Output the [X, Y] coordinate of the center of the cell containing the given text.  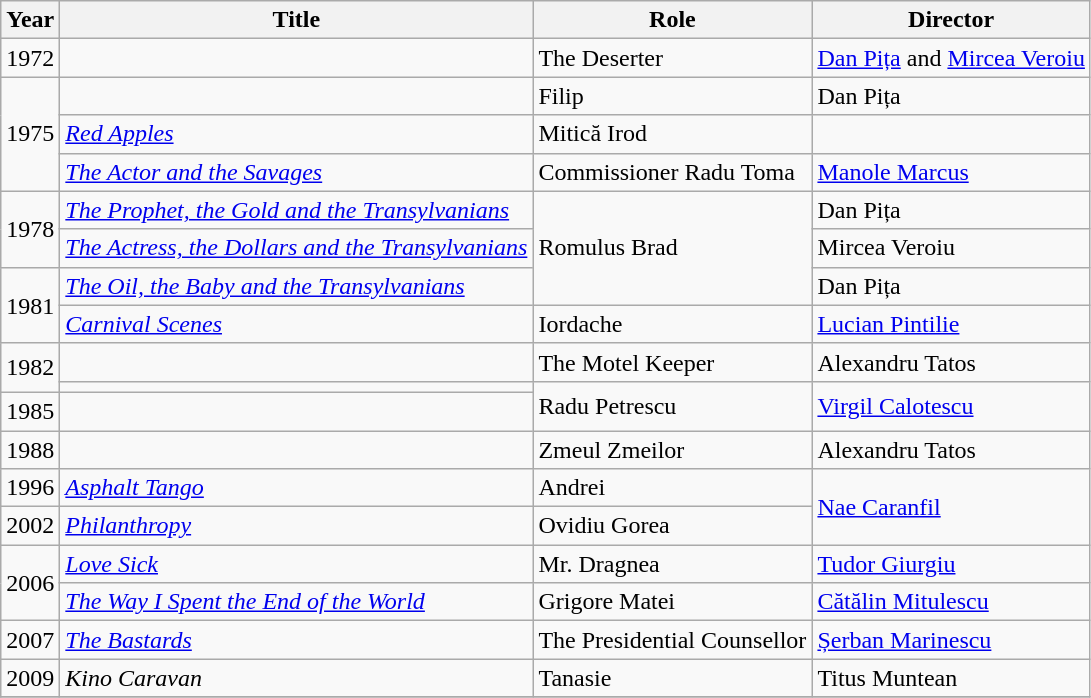
Ovidiu Gorea [672, 526]
1978 [30, 229]
Tudor Giurgiu [952, 564]
Director [952, 20]
Grigore Matei [672, 602]
1972 [30, 58]
1981 [30, 305]
Role [672, 20]
Mitică Irod [672, 134]
1988 [30, 449]
Romulus Brad [672, 248]
Nae Caranfil [952, 507]
The Motel Keeper [672, 362]
2002 [30, 526]
Lucian Pintilie [952, 324]
1982 [30, 368]
Cătălin Mitulescu [952, 602]
Radu Petrescu [672, 406]
Title [296, 20]
Șerban Marinescu [952, 640]
Zmeul Zmeilor [672, 449]
Red Apples [296, 134]
Year [30, 20]
1985 [30, 411]
The Actress, the Dollars and the Transylvanians [296, 248]
2007 [30, 640]
Mr. Dragnea [672, 564]
Kino Caravan [296, 678]
The Bastards [296, 640]
Virgil Calotescu [952, 406]
The Prophet, the Gold and the Transylvanians [296, 210]
1975 [30, 134]
2009 [30, 678]
Titus Muntean [952, 678]
The Way I Spent the End of the World [296, 602]
Filip [672, 96]
1996 [30, 488]
Tanasie [672, 678]
Carnival Scenes [296, 324]
Manole Marcus [952, 172]
Andrei [672, 488]
Iordache [672, 324]
Philanthropy [296, 526]
The Presidential Counsellor [672, 640]
Love Sick [296, 564]
The Actor and the Savages [296, 172]
The Deserter [672, 58]
Commissioner Radu Toma [672, 172]
Dan Pița and Mircea Veroiu [952, 58]
Asphalt Tango [296, 488]
The Oil, the Baby and the Transylvanians [296, 286]
Mircea Veroiu [952, 248]
2006 [30, 583]
